Search for the cell housing the specified text and yield its (X, Y) center coordinate. 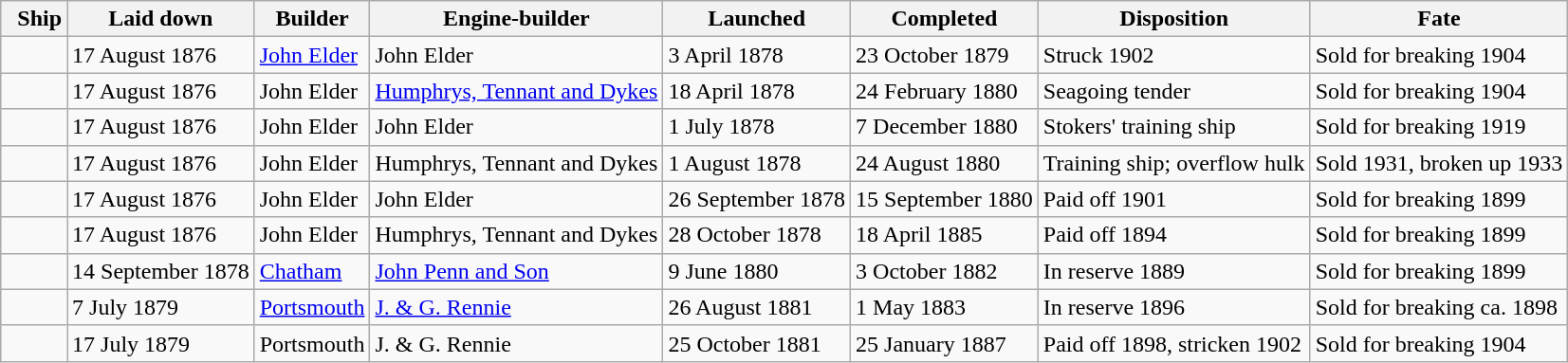
1 July 1878 (757, 127)
Paid off 1901 (1174, 199)
9 June 1880 (757, 271)
7 December 1880 (945, 127)
26 September 1878 (757, 199)
23 October 1879 (945, 55)
John Penn and Son (516, 271)
Paid off 1898, stricken 1902 (1174, 343)
15 September 1880 (945, 199)
18 April 1885 (945, 235)
Struck 1902 (1174, 55)
Completed (945, 19)
24 February 1880 (945, 91)
Chatham (312, 271)
Builder (312, 19)
25 October 1881 (757, 343)
18 April 1878 (757, 91)
Paid off 1894 (1174, 235)
In reserve 1889 (1174, 271)
24 August 1880 (945, 163)
Sold for breaking ca. 1898 (1439, 307)
25 January 1887 (945, 343)
Laid down (161, 19)
Sold for breaking 1919 (1439, 127)
Ship (34, 19)
3 October 1882 (945, 271)
Launched (757, 19)
17 July 1879 (161, 343)
Training ship; overflow hulk (1174, 163)
Sold 1931, broken up 1933 (1439, 163)
7 July 1879 (161, 307)
28 October 1878 (757, 235)
Fate (1439, 19)
3 April 1878 (757, 55)
Engine-builder (516, 19)
Seagoing tender (1174, 91)
1 August 1878 (757, 163)
14 September 1878 (161, 271)
Disposition (1174, 19)
26 August 1881 (757, 307)
Stokers' training ship (1174, 127)
1 May 1883 (945, 307)
In reserve 1896 (1174, 307)
